Determine the (x, y) coordinate at the center of the cell enclosing the given text.  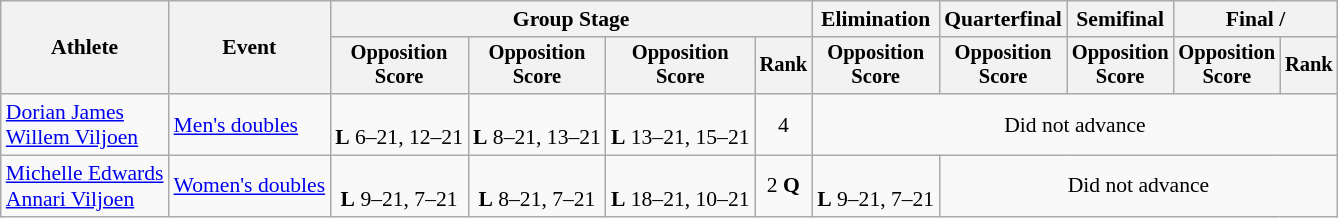
Elimination (876, 19)
Michelle EdwardsAnnari Viljoen (85, 186)
Semifinal (1120, 19)
Final / (1255, 19)
L 8–21, 7–21 (537, 186)
Dorian JamesWillem Viljoen (85, 124)
Men's doubles (250, 124)
L 6–21, 12–21 (399, 124)
Event (250, 48)
Athlete (85, 48)
Quarterfinal (1003, 19)
Women's doubles (250, 186)
L 8–21, 13–21 (537, 124)
2 Q (784, 186)
L 18–21, 10–21 (680, 186)
L 13–21, 15–21 (680, 124)
4 (784, 124)
Group Stage (571, 19)
